Scan for the cell matching the given text and deliver its [X, Y] coordinate at center. 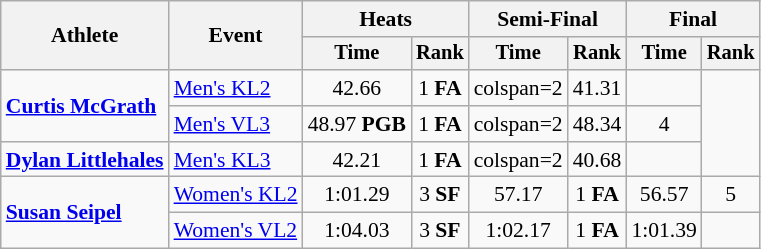
4 [664, 124]
Susan Seipel [85, 212]
41.31 [598, 88]
1:04.03 [357, 231]
48.34 [598, 124]
Curtis McGrath [85, 106]
Men's VL3 [236, 124]
40.68 [598, 160]
1:02.17 [518, 231]
Women's VL2 [236, 231]
Heats [386, 19]
Semi-Final [548, 19]
56.57 [664, 195]
Event [236, 36]
Men's KL2 [236, 88]
1:01.29 [357, 195]
42.21 [357, 160]
Dylan Littlehales [85, 160]
57.17 [518, 195]
42.66 [357, 88]
Final [692, 19]
5 [731, 195]
Athlete [85, 36]
Women's KL2 [236, 195]
Men's KL3 [236, 160]
1:01.39 [664, 231]
48.97 PGB [357, 124]
